Return the (X, Y) coordinate for the center point of the cell that contains the specified text.  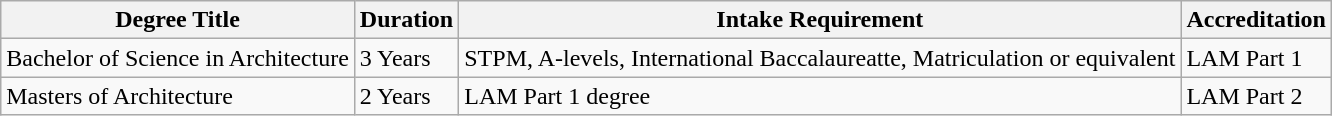
Duration (406, 20)
LAM Part 1 (1256, 58)
Degree Title (178, 20)
3 Years (406, 58)
Masters of Architecture (178, 96)
LAM Part 1 degree (820, 96)
Intake Requirement (820, 20)
LAM Part 2 (1256, 96)
Bachelor of Science in Architecture (178, 58)
STPM, A-levels, International Baccalaureatte, Matriculation or equivalent (820, 58)
Accreditation (1256, 20)
2 Years (406, 96)
